Detect which cell encompasses the target text, then output its (x, y) center coordinate. 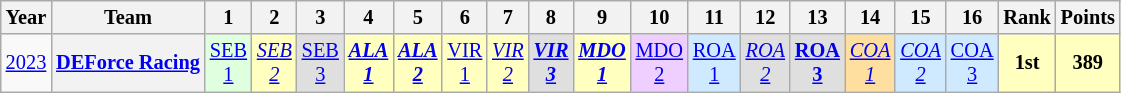
11 (714, 17)
2 (274, 17)
5 (418, 17)
9 (602, 17)
Year (26, 17)
ALA1 (368, 63)
DEForce Racing (128, 63)
6 (464, 17)
COA2 (920, 63)
SEB1 (228, 63)
8 (552, 17)
ROA2 (766, 63)
7 (508, 17)
Team (128, 17)
ALA2 (418, 63)
MDO1 (602, 63)
VIR1 (464, 63)
15 (920, 17)
Rank (1026, 17)
1 (228, 17)
4 (368, 17)
Points (1088, 17)
16 (972, 17)
1st (1026, 63)
3 (320, 17)
COA1 (870, 63)
2023 (26, 63)
VIR2 (508, 63)
MDO2 (660, 63)
14 (870, 17)
ROA1 (714, 63)
SEB3 (320, 63)
10 (660, 17)
SEB2 (274, 63)
13 (818, 17)
COA3 (972, 63)
ROA3 (818, 63)
389 (1088, 63)
12 (766, 17)
VIR3 (552, 63)
